Find where the given text appears and provide that cell's center as [x, y] coordinate. 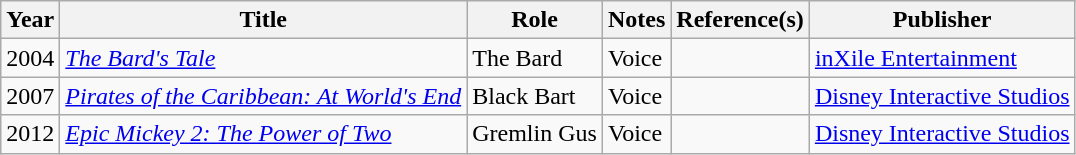
Epic Mickey 2: The Power of Two [264, 134]
Notes [636, 20]
2012 [30, 134]
2007 [30, 96]
Title [264, 20]
Reference(s) [740, 20]
The Bard [535, 58]
Role [535, 20]
Black Bart [535, 96]
Year [30, 20]
Gremlin Gus [535, 134]
Pirates of the Caribbean: At World's End [264, 96]
2004 [30, 58]
Publisher [942, 20]
inXile Entertainment [942, 58]
The Bard's Tale [264, 58]
